Provide the (x, y) coordinate of the cell's center where the given text is located.  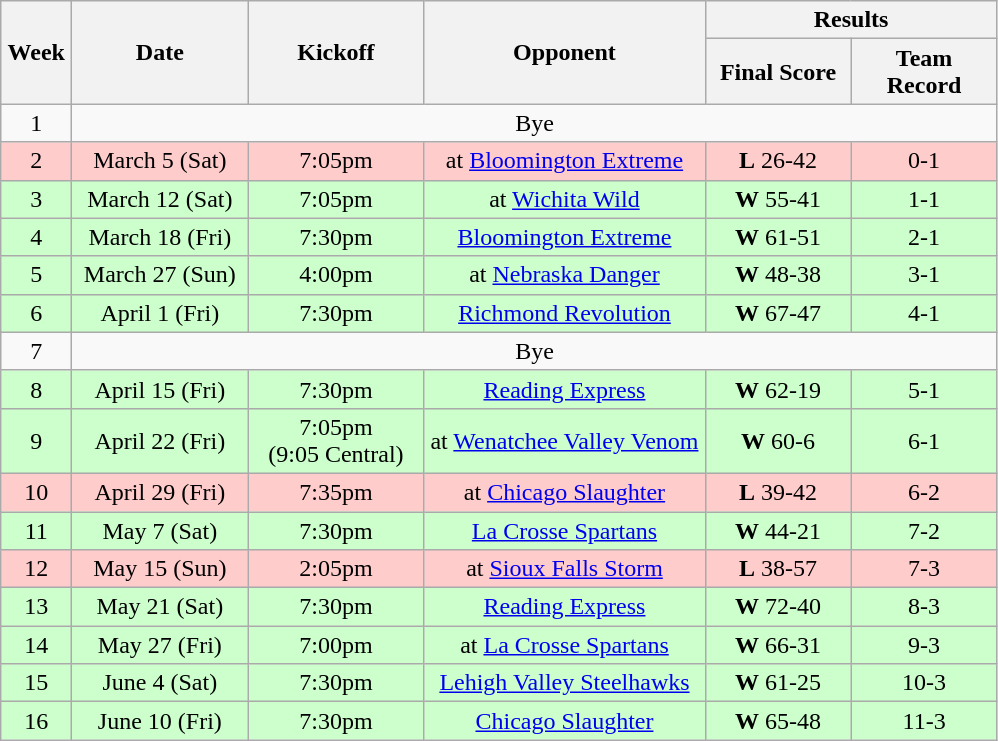
7:00pm (336, 645)
W 65-48 (778, 721)
at Chicago Slaughter (564, 492)
9 (36, 440)
3 (36, 199)
7-2 (924, 531)
6-2 (924, 492)
9-3 (924, 645)
10 (36, 492)
W 55-41 (778, 199)
May 15 (Sun) (160, 569)
at Wenatchee Valley Venom (564, 440)
W 61-25 (778, 683)
June 4 (Sat) (160, 683)
at Bloomington Extreme (564, 161)
3-1 (924, 275)
March 5 (Sat) (160, 161)
April 22 (Fri) (160, 440)
Results (851, 20)
4:00pm (336, 275)
May 7 (Sat) (160, 531)
March 18 (Fri) (160, 237)
March 27 (Sun) (160, 275)
Bloomington Extreme (564, 237)
8 (36, 389)
W 44-21 (778, 531)
Week (36, 52)
Opponent (564, 52)
7 (36, 351)
1 (36, 123)
at Nebraska Danger (564, 275)
L 38-57 (778, 569)
10-3 (924, 683)
May 21 (Sat) (160, 607)
April 15 (Fri) (160, 389)
0-1 (924, 161)
1-1 (924, 199)
16 (36, 721)
Team Record (924, 72)
7-3 (924, 569)
11 (36, 531)
at La Crosse Spartans (564, 645)
at Wichita Wild (564, 199)
4-1 (924, 313)
W 67-47 (778, 313)
2 (36, 161)
13 (36, 607)
Richmond Revolution (564, 313)
4 (36, 237)
Lehigh Valley Steelhawks (564, 683)
June 10 (Fri) (160, 721)
April 1 (Fri) (160, 313)
Final Score (778, 72)
La Crosse Spartans (564, 531)
14 (36, 645)
12 (36, 569)
7:35pm (336, 492)
W 48-38 (778, 275)
Kickoff (336, 52)
8-3 (924, 607)
5 (36, 275)
7:05pm(9:05 Central) (336, 440)
at Sioux Falls Storm (564, 569)
April 29 (Fri) (160, 492)
W 62-19 (778, 389)
W 66-31 (778, 645)
W 61-51 (778, 237)
2:05pm (336, 569)
2-1 (924, 237)
L 39-42 (778, 492)
5-1 (924, 389)
W 60-6 (778, 440)
11-3 (924, 721)
March 12 (Sat) (160, 199)
Chicago Slaughter (564, 721)
6 (36, 313)
Date (160, 52)
W 72-40 (778, 607)
L 26-42 (778, 161)
May 27 (Fri) (160, 645)
15 (36, 683)
6-1 (924, 440)
